Capture the cell that displays the provided text and extract its (x, y) central coordinate. 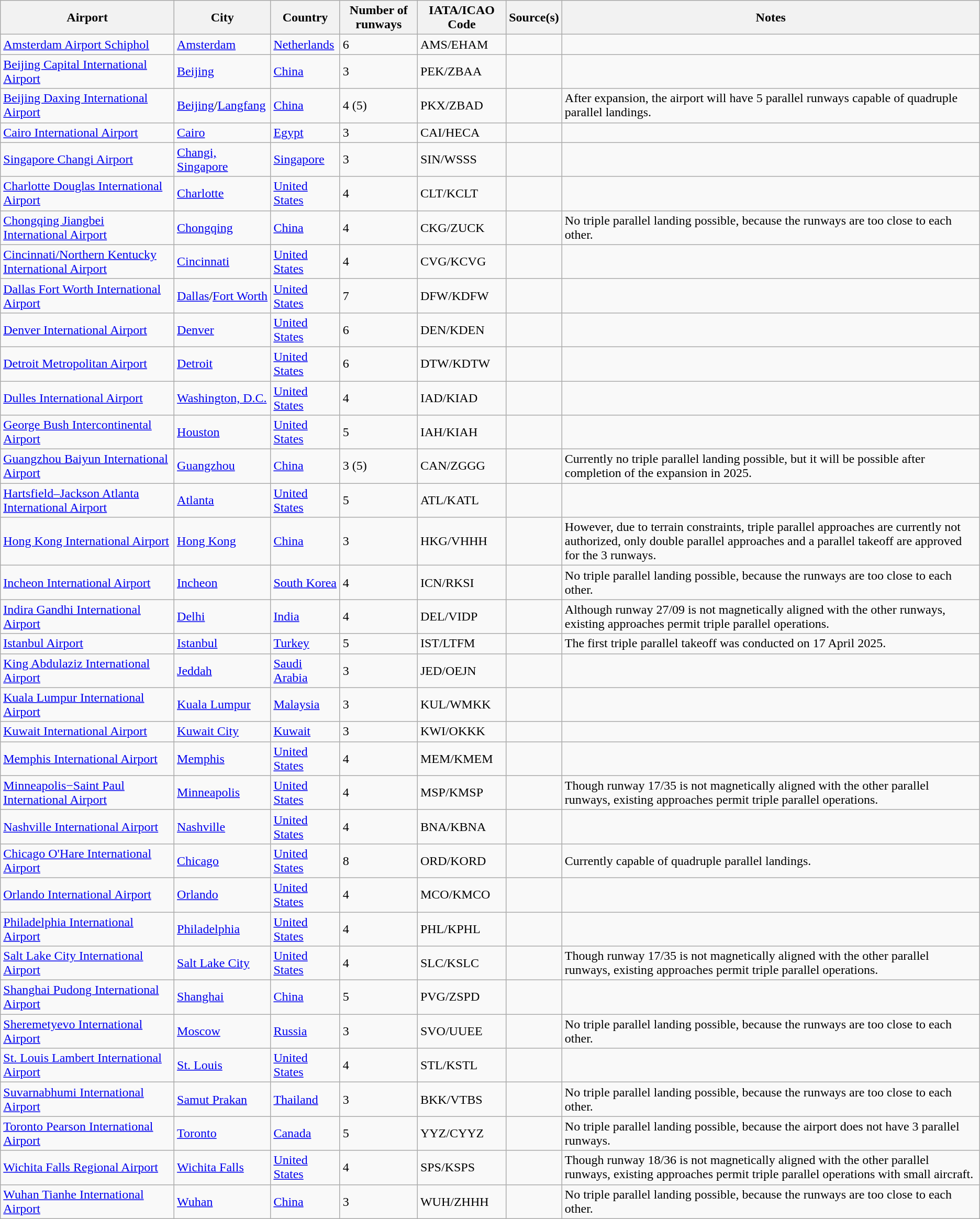
Dallas Fort Worth International Airport (87, 295)
Netherlands (305, 45)
Detroit (222, 363)
No triple parallel landing possible, because the airport does not have 3 parallel runways. (771, 1133)
3 (5) (378, 466)
Country (305, 18)
India (305, 617)
CKG/ZUCK (462, 227)
Samut Prakan (222, 1100)
PHL/KPHL (462, 929)
Shanghai Pudong International Airport (87, 997)
IST/LTFM (462, 644)
SPS/KSPS (462, 1168)
Guangzhou Baiyun International Airport (87, 466)
Changi, Singapore (222, 159)
Minneapolis (222, 793)
Washington, D.C. (222, 398)
JED/OEJN (462, 670)
Delhi (222, 617)
SLC/KSLC (462, 963)
Guangzhou (222, 466)
Nashville (222, 826)
Denver (222, 330)
Moscow (222, 1032)
Nashville International Airport (87, 826)
Cairo (222, 132)
Jeddah (222, 670)
Currently no triple parallel landing possible, but it will be possible after completion of the expansion in 2025. (771, 466)
ICN/RKSI (462, 582)
IAH/KIAH (462, 433)
4 (5) (378, 106)
Chongqing Jiangbei International Airport (87, 227)
Istanbul Airport (87, 644)
Hong Kong (222, 541)
Kuala Lumpur International Airport (87, 705)
MEM/KMEM (462, 758)
Amsterdam (222, 45)
Memphis (222, 758)
Toronto (222, 1133)
St. Louis Lambert International Airport (87, 1065)
Kuwait (305, 732)
Memphis International Airport (87, 758)
Detroit Metropolitan Airport (87, 363)
MSP/KMSP (462, 793)
Kuwait City (222, 732)
WUH/ZHHH (462, 1201)
HKG/VHHH (462, 541)
CAN/ZGGG (462, 466)
Chongqing (222, 227)
DFW/KDFW (462, 295)
Egypt (305, 132)
St. Louis (222, 1065)
Charlotte (222, 194)
Philadelphia International Airport (87, 929)
Incheon International Airport (87, 582)
Cincinnati (222, 262)
Russia (305, 1032)
Airport (87, 18)
DTW/KDTW (462, 363)
Chicago (222, 861)
Charlotte Douglas International Airport (87, 194)
Hong Kong International Airport (87, 541)
Orlando (222, 894)
Cincinnati/Northern Kentucky International Airport (87, 262)
Dulles International Airport (87, 398)
ORD/KORD (462, 861)
AMS/EHAM (462, 45)
Beijing Capital International Airport (87, 71)
MCO/KMCO (462, 894)
Kuala Lumpur (222, 705)
Denver International Airport (87, 330)
CAI/HECA (462, 132)
South Korea (305, 582)
CLT/KCLT (462, 194)
STL/KSTL (462, 1065)
Saudi Arabia (305, 670)
Singapore (305, 159)
YYZ/CYYZ (462, 1133)
Hartsfield–Jackson Atlanta International Airport (87, 501)
KUL/WMKK (462, 705)
Houston (222, 433)
PEK/ZBAA (462, 71)
Wuhan Tianhe International Airport (87, 1201)
The first triple parallel takeoff was conducted on 17 April 2025. (771, 644)
Wichita Falls Regional Airport (87, 1168)
Chicago O'Hare International Airport (87, 861)
Currently capable of quadruple parallel landings. (771, 861)
Atlanta (222, 501)
Sheremetyevo International Airport (87, 1032)
Number of runways (378, 18)
Beijing Daxing International Airport (87, 106)
SIN/WSSS (462, 159)
BNA/KBNA (462, 826)
Although runway 27/09 is not magnetically aligned with the other runways, existing approaches permit triple parallel operations. (771, 617)
BKK/VTBS (462, 1100)
City (222, 18)
DEN/KDEN (462, 330)
IATA/ICAO Code (462, 18)
Wuhan (222, 1201)
Notes (771, 18)
7 (378, 295)
Singapore Changi Airport (87, 159)
ATL/KATL (462, 501)
King Abdulaziz International Airport (87, 670)
Suvarnabhumi International Airport (87, 1100)
PKX/ZBAD (462, 106)
Toronto Pearson International Airport (87, 1133)
KWI/OKKK (462, 732)
Indira Gandhi International Airport (87, 617)
Malaysia (305, 705)
Incheon (222, 582)
After expansion, the airport will have 5 parallel runways capable of quadruple parallel landings. (771, 106)
PVG/ZSPD (462, 997)
Wichita Falls (222, 1168)
Salt Lake City (222, 963)
Dallas/Fort Worth (222, 295)
Orlando International Airport (87, 894)
Beijing/Langfang (222, 106)
Canada (305, 1133)
Istanbul (222, 644)
Source(s) (534, 18)
Philadelphia (222, 929)
Thailand (305, 1100)
Amsterdam Airport Schiphol (87, 45)
8 (378, 861)
Cairo International Airport (87, 132)
Shanghai (222, 997)
SVO/UUEE (462, 1032)
IAD/KIAD (462, 398)
George Bush Intercontinental Airport (87, 433)
Kuwait International Airport (87, 732)
Turkey (305, 644)
CVG/KCVG (462, 262)
DEL/VIDP (462, 617)
Minneapolis−Saint Paul International Airport (87, 793)
Salt Lake City International Airport (87, 963)
Beijing (222, 71)
